Output the (X, Y) coordinate of the center of the cell containing the given text.  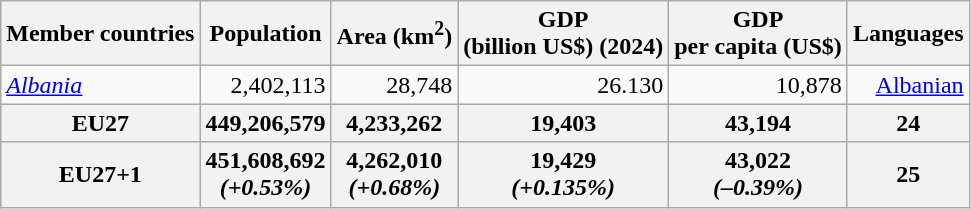
EU27 (100, 123)
Albania (100, 85)
Population (266, 34)
Languages (908, 34)
2,402,113 (266, 85)
Member countries (100, 34)
43,022 (–0.39%) (758, 174)
19,429 (+0.135%) (564, 174)
28,748 (394, 85)
451,608,692 (+0.53%) (266, 174)
43,194 (758, 123)
Area (km2) (394, 34)
4,233,262 (394, 123)
24 (908, 123)
4,262,010 (+0.68%) (394, 174)
GDP (billion US$) (2024) (564, 34)
449,206,579 (266, 123)
26.130 (564, 85)
25 (908, 174)
EU27+1 (100, 174)
Albanian (908, 85)
19,403 (564, 123)
GDP per capita (US$) (758, 34)
10,878 (758, 85)
